Return the (X, Y) coordinate for the center point of the cell that contains the specified text.  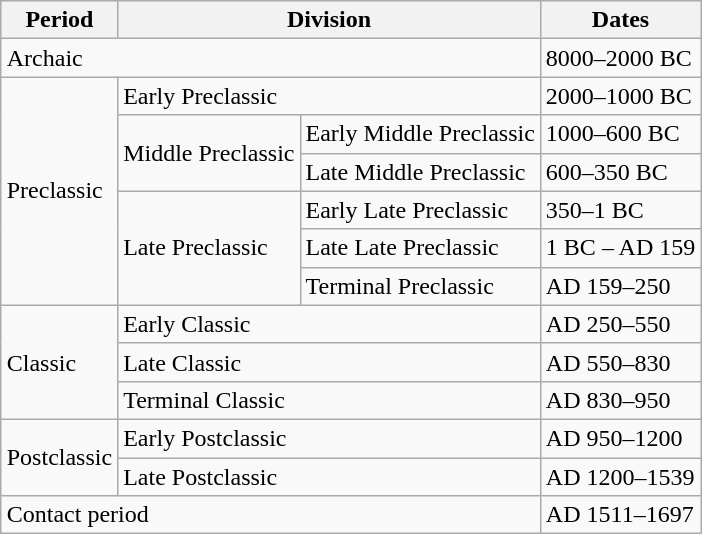
Division (330, 20)
Late Classic (330, 362)
Terminal Classic (330, 400)
AD 550–830 (620, 362)
1000–600 BC (620, 134)
Early Classic (330, 324)
Period (59, 20)
Dates (620, 20)
AD 1511–1697 (620, 515)
2000–1000 BC (620, 96)
Contact period (270, 515)
600–350 BC (620, 172)
Late Middle Preclassic (420, 172)
Early Middle Preclassic (420, 134)
AD 250–550 (620, 324)
Late Late Preclassic (420, 248)
8000–2000 BC (620, 58)
Preclassic (59, 191)
Middle Preclassic (209, 153)
AD 159–250 (620, 286)
350–1 BC (620, 210)
Terminal Preclassic (420, 286)
Early Preclassic (330, 96)
Classic (59, 362)
Postclassic (59, 457)
Early Late Preclassic (420, 210)
Early Postclassic (330, 438)
AD 830–950 (620, 400)
AD 950–1200 (620, 438)
Late Postclassic (330, 477)
Archaic (270, 58)
AD 1200–1539 (620, 477)
1 BC – AD 159 (620, 248)
Late Preclassic (209, 248)
